Extract the [x, y] coordinate from the center of the cell holding the provided text.  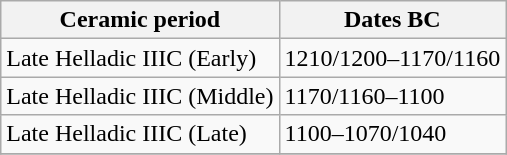
1170/1160–1100 [392, 96]
Late Helladic IIIC (Late) [140, 134]
1100–1070/1040 [392, 134]
Ceramic period [140, 20]
1210/1200–1170/1160 [392, 58]
Late Helladic IIIC (Middle) [140, 96]
Dates BC [392, 20]
Late Helladic IIIC (Early) [140, 58]
